Search for the cell housing the specified text and yield its (X, Y) center coordinate. 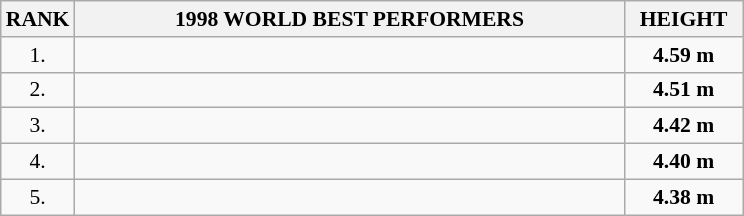
4.38 m (684, 197)
2. (38, 90)
RANK (38, 19)
4.42 m (684, 126)
1998 WORLD BEST PERFORMERS (349, 19)
4.59 m (684, 55)
HEIGHT (684, 19)
4. (38, 162)
4.51 m (684, 90)
1. (38, 55)
3. (38, 126)
5. (38, 197)
4.40 m (684, 162)
